Identify which cell holds the provided text, then report its [x, y] central coordinate. 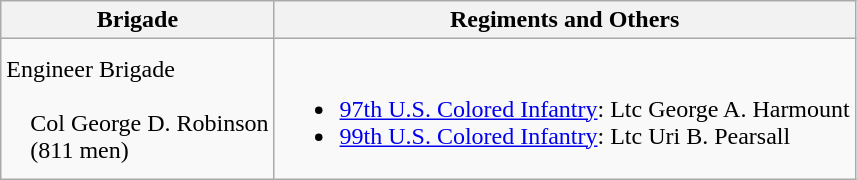
Regiments and Others [564, 20]
97th U.S. Colored Infantry: Ltc George A. Harmount99th U.S. Colored Infantry: Ltc Uri B. Pearsall [564, 109]
Engineer Brigade Col George D. Robinson (811 men) [138, 109]
Brigade [138, 20]
